Search for the cell housing the specified text and yield its [X, Y] center coordinate. 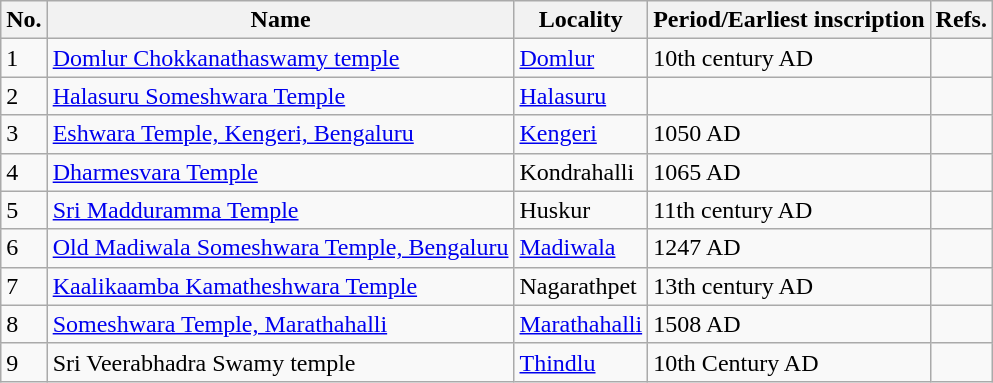
Halasuru [581, 96]
Halasuru Someshwara Temple [280, 96]
Kengeri [581, 134]
13th century AD [789, 286]
Domlur Chokkanathaswamy temple [280, 58]
9 [24, 362]
2 [24, 96]
Refs. [961, 20]
8 [24, 324]
Someshwara Temple, Marathahalli [280, 324]
Sri Veerabhadra Swamy temple [280, 362]
Nagarathpet [581, 286]
Dharmesvara Temple [280, 172]
10th Century AD [789, 362]
3 [24, 134]
Madiwala [581, 248]
1050 AD [789, 134]
Thindlu [581, 362]
No. [24, 20]
Huskur [581, 210]
11th century AD [789, 210]
Kaalikaamba Kamatheshwara Temple [280, 286]
10th century AD [789, 58]
Domlur [581, 58]
1508 AD [789, 324]
7 [24, 286]
Name [280, 20]
Locality [581, 20]
Kondrahalli [581, 172]
6 [24, 248]
Old Madiwala Someshwara Temple, Bengaluru [280, 248]
Eshwara Temple, Kengeri, Bengaluru [280, 134]
1 [24, 58]
Period/Earliest inscription [789, 20]
5 [24, 210]
1247 AD [789, 248]
Sri Madduramma Temple [280, 210]
1065 AD [789, 172]
Marathahalli [581, 324]
4 [24, 172]
